Search for the cell housing the specified text and yield its (X, Y) center coordinate. 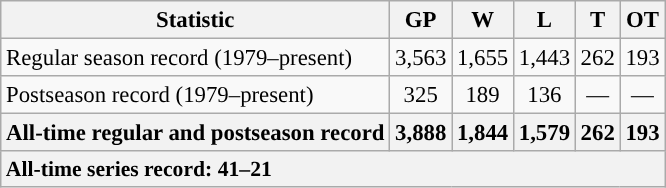
L (544, 20)
All-time regular and postseason record (196, 133)
1,655 (483, 58)
136 (544, 95)
GP (421, 20)
1,443 (544, 58)
3,888 (421, 133)
Regular season record (1979–present) (196, 58)
OT (642, 20)
325 (421, 95)
Statistic (196, 20)
T (598, 20)
3,563 (421, 58)
W (483, 20)
All-time series record: 41–21 (333, 169)
1,579 (544, 133)
189 (483, 95)
Postseason record (1979–present) (196, 95)
1,844 (483, 133)
